Determine the (X, Y) coordinate at the center of the cell enclosing the given text.  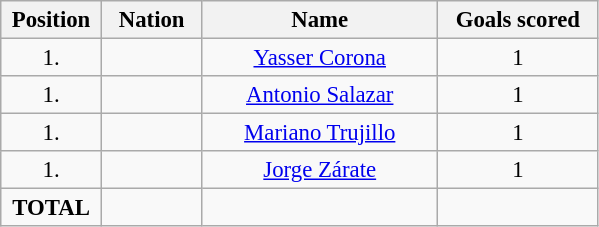
Nation (152, 20)
Position (52, 20)
Yasser Corona (320, 58)
Mariano Trujillo (320, 133)
Name (320, 20)
Jorge Zárate (320, 170)
Antonio Salazar (320, 95)
TOTAL (52, 208)
Goals scored (518, 20)
